Determine the (X, Y) coordinate at the center of the cell enclosing the given text.  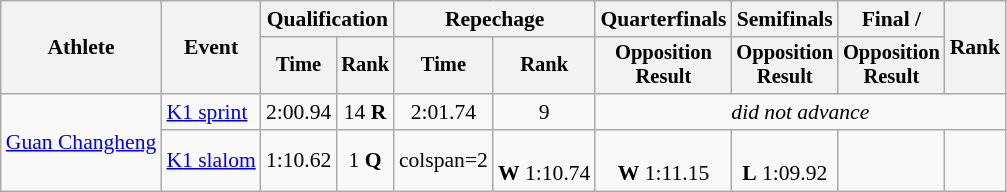
K1 sprint (210, 112)
L 1:09.92 (784, 160)
Guan Changheng (82, 142)
W 1:10.74 (544, 160)
Qualification (328, 19)
Semifinals (784, 19)
colspan=2 (444, 160)
2:01.74 (444, 112)
Quarterfinals (663, 19)
9 (544, 112)
did not advance (800, 112)
Event (210, 48)
14 R (365, 112)
1:10.62 (298, 160)
Repechage (495, 19)
W 1:11.15 (663, 160)
1 Q (365, 160)
K1 slalom (210, 160)
Final / (892, 19)
2:00.94 (298, 112)
Athlete (82, 48)
